Find where the given text appears and provide that cell's center as [X, Y] coordinate. 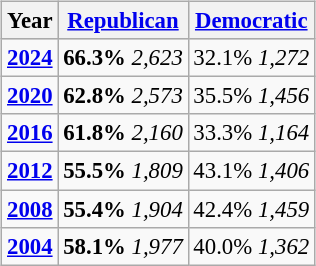
2024 [30, 58]
2008 [30, 209]
Democratic [251, 21]
43.1% 1,406 [251, 171]
42.4% 1,459 [251, 209]
66.3% 2,623 [123, 58]
33.3% 1,164 [251, 133]
58.1% 1,977 [123, 246]
55.4% 1,904 [123, 209]
62.8% 2,573 [123, 96]
40.0% 1,362 [251, 246]
2020 [30, 96]
61.8% 2,160 [123, 133]
2004 [30, 246]
55.5% 1,809 [123, 171]
32.1% 1,272 [251, 58]
Republican [123, 21]
Year [30, 21]
35.5% 1,456 [251, 96]
2012 [30, 171]
2016 [30, 133]
